Search for the cell housing the specified text and yield its (x, y) center coordinate. 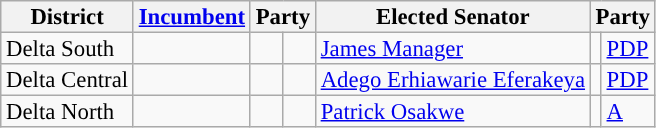
Delta South (68, 49)
Incumbent (192, 17)
A (628, 112)
Delta Central (68, 80)
Delta North (68, 112)
Patrick Osakwe (452, 112)
James Manager (452, 49)
Adego Erhiawarie Eferakeya (452, 80)
District (68, 17)
Elected Senator (452, 17)
